Find where the given text appears and provide that cell's center as [x, y] coordinate. 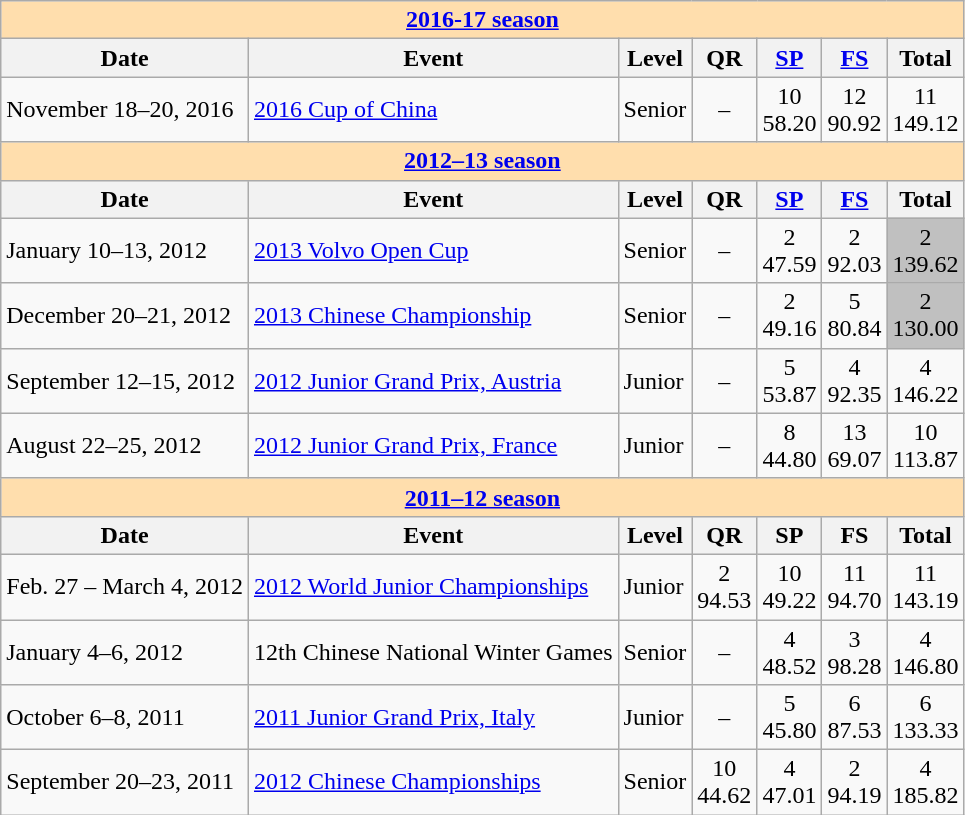
11 94.70 [854, 586]
11 149.12 [926, 110]
2 47.59 [790, 250]
4 185.82 [926, 782]
10 113.87 [926, 446]
2011 Junior Grand Prix, Italy [433, 718]
Feb. 27 – March 4, 2012 [125, 586]
January 4–6, 2012 [125, 652]
2012 World Junior Championships [433, 586]
September 20–23, 2011 [125, 782]
September 12–15, 2012 [125, 380]
January 10–13, 2012 [125, 250]
2 130.00 [926, 316]
4 92.35 [854, 380]
2 92.03 [854, 250]
6 87.53 [854, 718]
2 139.62 [926, 250]
10 58.20 [790, 110]
10 49.22 [790, 586]
November 18–20, 2016 [125, 110]
2012–13 season [482, 161]
December 20–21, 2012 [125, 316]
2016-17 season [482, 20]
5 80.84 [854, 316]
5 53.87 [790, 380]
4 48.52 [790, 652]
6 133.33 [926, 718]
2 94.19 [854, 782]
2012 Junior Grand Prix, Austria [433, 380]
2 94.53 [724, 586]
3 98.28 [854, 652]
2013 Chinese Championship [433, 316]
11 143.19 [926, 586]
2 49.16 [790, 316]
8 44.80 [790, 446]
2016 Cup of China [433, 110]
5 45.80 [790, 718]
2012 Chinese Championships [433, 782]
2013 Volvo Open Cup [433, 250]
October 6–8, 2011 [125, 718]
13 69.07 [854, 446]
12th Chinese National Winter Games [433, 652]
12 90.92 [854, 110]
4 146.22 [926, 380]
4 47.01 [790, 782]
4 146.80 [926, 652]
2011–12 season [482, 497]
2012 Junior Grand Prix, France [433, 446]
10 44.62 [724, 782]
August 22–25, 2012 [125, 446]
